Identify which cell holds the provided text, then report its [x, y] central coordinate. 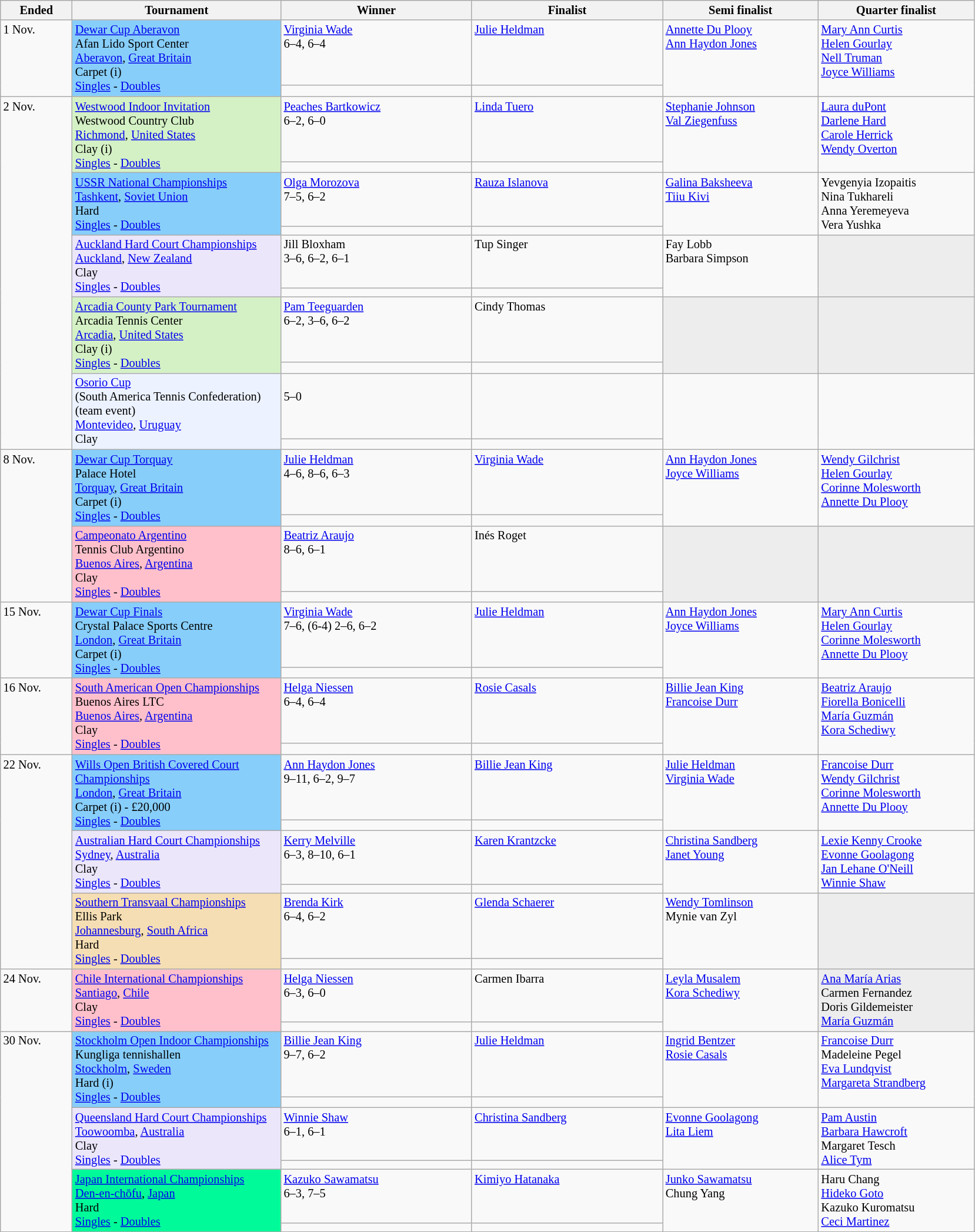
Francoise Durr Wendy Gilchrist Corinne Molesworth Annette Du Plooy [896, 793]
Ingrid Bentzer Rosie Casals [741, 1069]
Dewar Cup FinalsCrystal Palace Sports CentreLondon, Great BritainCarpet (i)Singles - Doubles [176, 640]
Fay Lobb Barbara Simpson [741, 266]
Japan International ChampionshipsDen-en-chōfu, JapanHardSingles - Doubles [176, 1200]
Francoise Durr Madeleine Pegel Eva Lundqvist Margareta Strandberg [896, 1069]
Wendy Gilchrist Helen Gourlay Corinne Molesworth Annette Du Plooy [896, 488]
Christina Sandberg Janet Young [741, 862]
Billie Jean King [567, 787]
30 Nov. [36, 1131]
Junko Sawamatsu Chung Yang [741, 1200]
22 Nov. [36, 862]
Haru Chang Hideko Goto Kazuko Kuromatsu Ceci Martinez [896, 1200]
South American Open ChampionshipsBuenos Aires LTCBuenos Aires, ArgentinaClaySingles - Doubles [176, 716]
Laura duPont Darlene Hard Carole Herrick Wendy Overton [896, 135]
Southern Transvaal Championships Ellis ParkJohannesburg, South AfricaHardSingles - Doubles [176, 931]
Auckland Hard Court ChampionshipsAuckland, New ZealandClaySingles - Doubles [176, 266]
Wills Open British Covered Court ChampionshipsLondon, Great BritainCarpet (i) - £20,000Singles - Doubles [176, 793]
Karen Krantzcke [567, 857]
Rauza Islanova [567, 199]
5–0 [376, 406]
Pam Austin Barbara Hawcroft Margaret Tesch Alice Tym [896, 1138]
Glenda Schaerer [567, 926]
24 Nov. [36, 1000]
Helga Niessen 6–4, 6–4 [376, 710]
Rosie Casals [567, 710]
Helga Niessen6–3, 6–0 [376, 996]
8 Nov. [36, 526]
Jill Bloxham3–6, 6–2, 6–1 [376, 261]
Winner [376, 10]
Olga Morozova 7–5, 6–2 [376, 199]
Chile International ChampionshipsSantiago, ChileClaySingles - Doubles [176, 1000]
Ended [36, 10]
Osorio Cup(South America Tennis Confederation)(team event)Montevideo, Uruguay Clay [176, 411]
Finalist [567, 10]
Semi finalist [741, 10]
Winnie Shaw6–1, 6–1 [376, 1134]
USSR National ChampionshipsTashkent, Soviet UnionHardSingles - Doubles [176, 203]
2 Nov. [36, 273]
Quarter finalist [896, 10]
Mary Ann Curtis Helen Gourlay Corinne Molesworth Annette Du Plooy [896, 640]
Virginia Wade6–4, 6–4 [376, 53]
Beatriz Araujo Fiorella Bonicelli María Guzmán Kora Schediwy [896, 716]
Tournament [176, 10]
Peaches Bartkowicz6–2, 6–0 [376, 129]
Cindy Thomas [567, 329]
1 Nov. [36, 58]
Arcadia County Park TournamentArcadia Tennis CenterArcadia, United StatesClay (i)Singles - Doubles [176, 335]
Virginia Wade7–6, (6-4) 2–6, 6–2 [376, 634]
Galina Baksheeva Tiiu Kivi [741, 203]
Dewar Cup TorquayPalace HotelTorquay, Great BritainCarpet (i)Singles - Doubles [176, 488]
Billie Jean King9–7, 6–2 [376, 1063]
15 Nov. [36, 640]
Linda Tuero [567, 129]
Ana María Arias Carmen Fernandez Doris Gildemeister María Guzmán [896, 1000]
Leyla Musalem Kora Schediwy [741, 1000]
Pam Teeguarden6–2, 3–6, 6–2 [376, 329]
Julie Heldman Virginia Wade [741, 793]
Evonne Goolagong Lita Liem [741, 1138]
Inés Roget [567, 559]
Ann Haydon Jones9–11, 6–2, 9–7 [376, 787]
Kazuko Sawamatsu6–3, 7–5 [376, 1196]
Wendy Tomlinson Mynie van Zyl [741, 931]
16 Nov. [36, 716]
Australian Hard Court ChampionshipsSydney, AustraliaClaySingles - Doubles [176, 862]
Kerry Melville6–3, 8–10, 6–1 [376, 857]
Beatriz Araujo8–6, 6–1 [376, 559]
Brenda Kirk6–4, 6–2 [376, 926]
Virginia Wade [567, 482]
Queensland Hard Court ChampionshipsToowoomba, AustraliaClaySingles - Doubles [176, 1138]
Tup Singer [567, 261]
Dewar Cup AberavonAfan Lido Sport CenterAberavon, Great BritainCarpet (i)Singles - Doubles [176, 58]
Annette Du Plooy Ann Haydon Jones [741, 58]
Stephanie Johnson Val Ziegenfuss [741, 135]
Kimiyo Hatanaka [567, 1196]
Julie Heldman4–6, 8–6, 6–3 [376, 482]
Campeonato ArgentinoTennis Club ArgentinoBuenos Aires, ArgentinaClaySingles - Doubles [176, 564]
Stockholm Open Indoor ChampionshipsKungliga tennishallenStockholm, SwedenHard (i)Singles - Doubles [176, 1069]
Carmen Ibarra [567, 996]
Christina Sandberg [567, 1134]
Billie Jean King Francoise Durr [741, 716]
Mary Ann Curtis Helen Gourlay Nell Truman Joyce Williams [896, 58]
Lexie Kenny Crooke Evonne Goolagong Jan Lehane O'Neill Winnie Shaw [896, 862]
Westwood Indoor InvitationWestwood Country ClubRichmond, United StatesClay (i)Singles - Doubles [176, 135]
Yevgenyia Izopaitis Nina Tukhareli Anna Yeremeyeva Vera Yushka [896, 203]
